Determine the (x, y) coordinate at the center of the cell enclosing the given text.  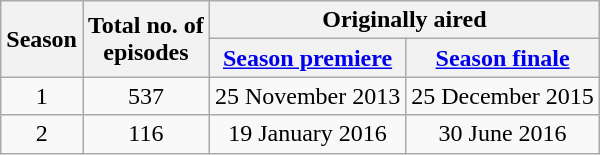
25 November 2013 (307, 96)
Originally aired (404, 20)
1 (42, 96)
19 January 2016 (307, 134)
Season premiere (307, 58)
30 June 2016 (503, 134)
Season finale (503, 58)
2 (42, 134)
116 (146, 134)
Total no. ofepisodes (146, 39)
25 December 2015 (503, 96)
Season (42, 39)
537 (146, 96)
